Search for the cell housing the specified text and yield its (X, Y) center coordinate. 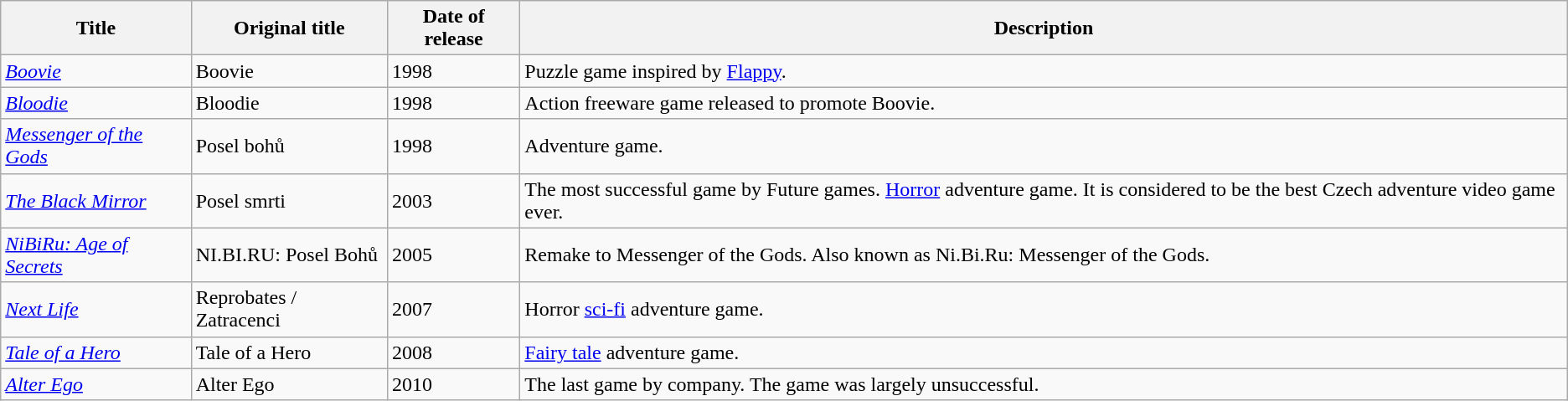
Puzzle game inspired by Flappy. (1044, 71)
2007 (454, 310)
Messenger of the Gods (95, 146)
Description (1044, 28)
2005 (454, 254)
Next Life (95, 310)
The last game by company. The game was largely unsuccessful. (1044, 384)
2010 (454, 384)
Date of release (454, 28)
Remake to Messenger of the Gods. Also known as Ni.Bi.Ru: Messenger of the Gods. (1044, 254)
Fairy tale adventure game. (1044, 352)
2003 (454, 201)
Posel smrti (289, 201)
Original title (289, 28)
NiBiRu: Age of Secrets (95, 254)
Reprobates / Zatracenci (289, 310)
Adventure game. (1044, 146)
2008 (454, 352)
Posel bohů (289, 146)
Title (95, 28)
NI.BI.RU: Posel Bohů (289, 254)
Horror sci-fi adventure game. (1044, 310)
The Black Mirror (95, 201)
Action freeware game released to promote Boovie. (1044, 103)
The most successful game by Future games. Horror adventure game. It is considered to be the best Czech adventure video game ever. (1044, 201)
